Search for the cell housing the specified text and yield its (X, Y) center coordinate. 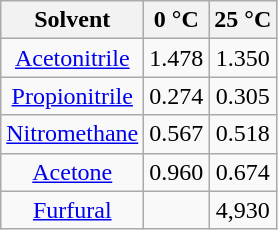
0.674 (243, 172)
25 °C (243, 20)
0.274 (176, 96)
Acetone (72, 172)
Nitromethane (72, 134)
0.305 (243, 96)
1.350 (243, 58)
Acetonitrile (72, 58)
0 °C (176, 20)
0.518 (243, 134)
0.960 (176, 172)
Solvent (72, 20)
4,930 (243, 210)
1.478 (176, 58)
Propionitrile (72, 96)
0.567 (176, 134)
Furfural (72, 210)
